Return the (x, y) coordinate for the center point of the cell that contains the specified text.  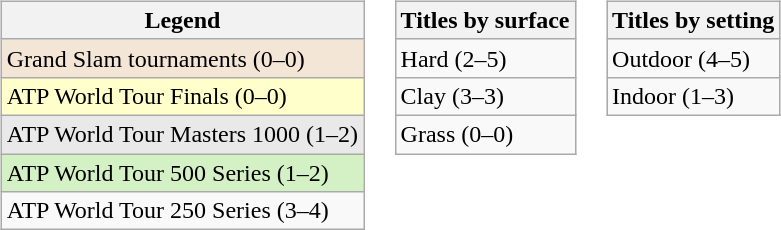
Titles by surface (485, 20)
ATP World Tour 500 Series (1–2) (182, 173)
Outdoor (4–5) (694, 58)
Indoor (1–3) (694, 96)
Clay (3–3) (485, 96)
Titles by setting (694, 20)
Grand Slam tournaments (0–0) (182, 58)
Grass (0–0) (485, 134)
ATP World Tour Finals (0–0) (182, 96)
ATP World Tour Masters 1000 (1–2) (182, 134)
Legend (182, 20)
ATP World Tour 250 Series (3–4) (182, 211)
Hard (2–5) (485, 58)
